For the text-containing cell, return its midpoint in (x, y) coordinate format. 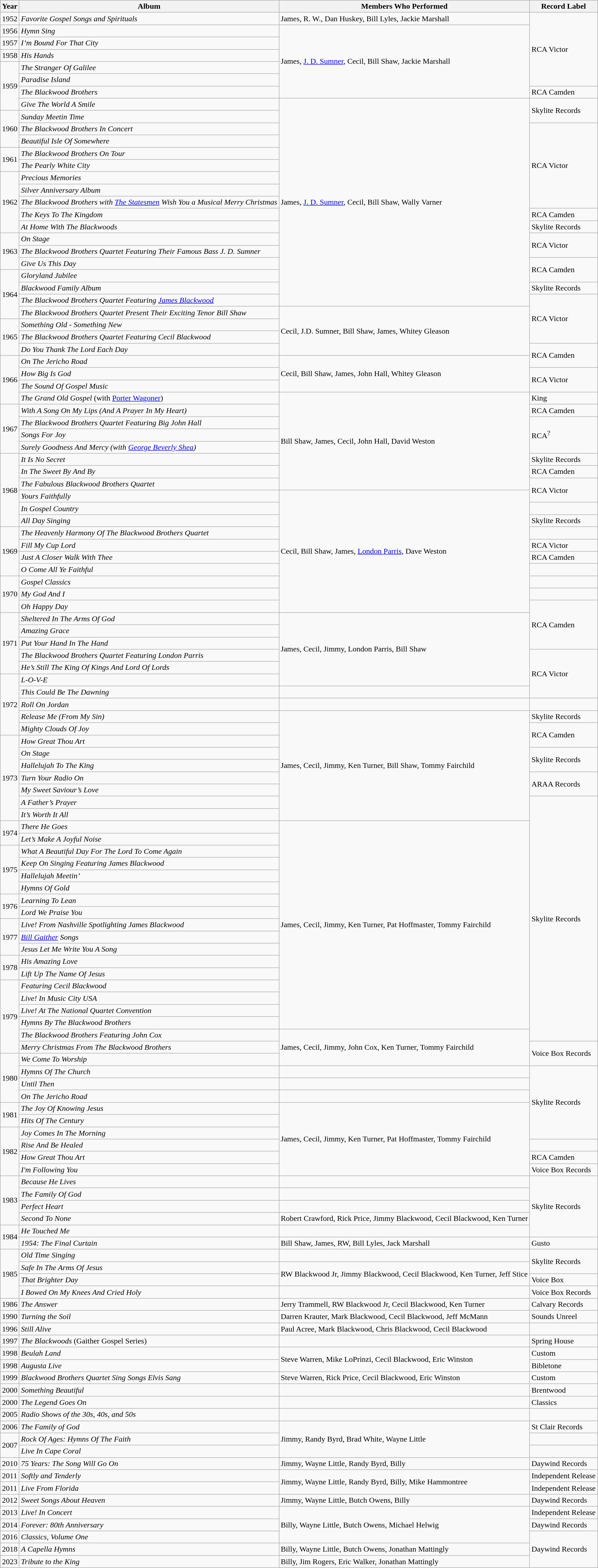
I'm Following You (149, 1170)
O Come All Ye Faithful (149, 570)
Give The World A Smile (149, 104)
Hits Of The Century (149, 1121)
Cecil, Bill Shaw, James, John Hall, Whitey Gleason (404, 374)
2014 (10, 1525)
Blackwood Family Album (149, 288)
The Family Of God (149, 1194)
His Hands (149, 55)
James, J. D. Sumner, Cecil, Bill Shaw, Wally Varner (404, 202)
Darren Krauter, Mark Blackwood, Cecil Blackwood, Jeff McMann (404, 1316)
Live From Florida (149, 1488)
The Blackwood Brothers with The Statesmen Wish You a Musical Merry Christmas (149, 202)
Rise And Be Healed (149, 1145)
Mighty Clouds Of Joy (149, 729)
In Gospel Country (149, 508)
1976 (10, 906)
2006 (10, 1427)
1997 (10, 1341)
There He Goes (149, 827)
Silver Anniversary Album (149, 190)
Keep On Singing Featuring James Blackwood (149, 863)
Precious Memories (149, 178)
Tribute to the King (149, 1562)
Live In Cape Coral (149, 1451)
Gospel Classics (149, 582)
The Joy Of Knowing Jesus (149, 1108)
He Touched Me (149, 1231)
Bill Shaw, James, RW, Bill Lyles, Jack Marshall (404, 1243)
1957 (10, 43)
1969 (10, 551)
Sheltered In The Arms Of God (149, 619)
Release Me (From My Sin) (149, 716)
1961 (10, 160)
1986 (10, 1304)
Something Beautiful (149, 1390)
Gloryland Jubilee (149, 276)
1952 (10, 19)
1964 (10, 294)
My God And I (149, 594)
1972 (10, 704)
James, J. D. Sumner, Cecil, Bill Shaw, Jackie Marshall (404, 61)
The Sound Of Gospel Music (149, 386)
Bibletone (564, 1366)
Give Us This Day (149, 263)
It Is No Secret (149, 459)
The Grand Old Gospel (with Porter Wagoner) (149, 398)
Rock Of Ages: Hymns Of The Faith (149, 1439)
1985 (10, 1274)
Yours Faithfully (149, 496)
2007 (10, 1445)
2016 (10, 1537)
2018 (10, 1549)
2012 (10, 1500)
James, Cecil, Jimmy, London Parris, Bill Shaw (404, 649)
James, R. W., Dan Huskey, Bill Lyles, Jackie Marshall (404, 19)
Hymn Sing (149, 31)
Surely Goodness And Mercy (with George Beverly Shea) (149, 447)
1970 (10, 594)
2010 (10, 1463)
Album (149, 6)
I’m Bound For That City (149, 43)
Merry Christmas From The Blackwood Brothers (149, 1047)
The Answer (149, 1304)
The Keys To The Kingdom (149, 215)
RCA? (564, 435)
1960 (10, 129)
The Blackwoods (Gaither Gospel Series) (149, 1341)
Hallelujah To The King (149, 766)
Beulah Land (149, 1353)
Hymns Of Gold (149, 888)
Second To None (149, 1219)
Classics (564, 1402)
Members Who Performed (404, 6)
The Blackwood Brothers Quartet Featuring Their Famous Bass J. D. Sumner (149, 251)
The Family of God (149, 1427)
1981 (10, 1114)
The Blackwood Brothers Quartet Featuring Cecil Blackwood (149, 337)
Jesus Let Me Write You A Song (149, 949)
1962 (10, 202)
Featuring Cecil Blackwood (149, 986)
The Blackwood Brothers Quartet Featuring Big John Hall (149, 423)
Lift Up The Name Of Jesus (149, 974)
King (564, 398)
Brentwood (564, 1390)
Bill Shaw, James, Cecil, John Hall, David Weston (404, 441)
A Father’s Prayer (149, 802)
Voice Box (564, 1280)
Hallelujah Meetin’ (149, 876)
Billy, Jim Rogers, Eric Walker, Jonathan Mattingly (404, 1562)
1984 (10, 1237)
The Blackwood Brothers Featuring John Cox (149, 1035)
Steve Warren, Rick Price, Cecil Blackwood, Eric Winston (404, 1378)
Year (10, 6)
1956 (10, 31)
I Bowed On My Knees And Cried Holy (149, 1292)
1973 (10, 778)
We Come To Worship (149, 1059)
Record Label (564, 6)
1996 (10, 1329)
1979 (10, 1017)
The Blackwood Brothers In Concert (149, 129)
It’s Worth It All (149, 815)
What A Beautiful Day For The Lord To Come Again (149, 851)
The Fabulous Blackwood Brothers Quartet (149, 484)
Amazing Grace (149, 631)
Jimmy, Randy Byrd, Brad White, Wayne Little (404, 1439)
Hymns By The Blackwood Brothers (149, 1023)
Jerry Trammell, RW Blackwood Jr, Cecil Blackwood, Ken Turner (404, 1304)
Paul Acree, Mark Blackwood, Chris Blackwood, Cecil Blackwood (404, 1329)
Let’s Make A Joyful Noise (149, 839)
1990 (10, 1316)
Softly and Tenderly (149, 1476)
The Heavenly Harmony Of The Blackwood Brothers Quartet (149, 533)
Steve Warren, Mike LoPrinzi, Cecil Blackwood, Eric Winston (404, 1360)
1983 (10, 1200)
Forever: 80th Anniversary (149, 1525)
Cecil, Bill Shaw, James, London Parris, Dave Weston (404, 551)
Jimmy, Wayne Little, Randy Byrd, Billy (404, 1463)
Turning the Soil (149, 1316)
Paradise Island (149, 80)
Spring House (564, 1341)
1965 (10, 337)
Just A Closer Walk With Thee (149, 558)
Old Time Singing (149, 1255)
ARAA Records (564, 784)
Sunday Meetin Time (149, 116)
1978 (10, 968)
1966 (10, 380)
1958 (10, 55)
This Could Be The Dawning (149, 692)
Sounds Unreel (564, 1316)
Augusta Live (149, 1366)
Joy Comes In The Morning (149, 1133)
In The Sweet By And By (149, 472)
2005 (10, 1415)
1967 (10, 429)
Oh Happy Day (149, 606)
1971 (10, 643)
At Home With The Blackwoods (149, 227)
Live! In Concert (149, 1512)
With A Song On My Lips (And A Prayer In My Heart) (149, 410)
The Blackwood Brothers Quartet Featuring James Blackwood (149, 300)
Do You Thank The Lord Each Day (149, 349)
Lord We Praise You (149, 912)
Cecil, J.D. Sumner, Bill Shaw, James, Whitey Gleason (404, 331)
Bill Gaither Songs (149, 937)
Live! At The National Quartet Convention (149, 1010)
The Blackwood Brothers Quartet Featuring London Parris (149, 655)
Calvary Records (564, 1304)
Gusto (564, 1243)
Still Alive (149, 1329)
1999 (10, 1378)
1977 (10, 937)
Songs For Joy (149, 435)
The Legend Goes On (149, 1402)
Roll On Jordan (149, 704)
All Day Singing (149, 521)
Live! In Music City USA (149, 998)
The Pearly White City (149, 166)
The Blackwood Brothers (149, 92)
Turn Your Radio On (149, 778)
Hymns Of The Church (149, 1072)
1982 (10, 1151)
The Stranger Of Galilee (149, 68)
Classics, Volume One (149, 1537)
75 Years: The Song Will Go On (149, 1463)
Because He Lives (149, 1182)
Beautiful Isle Of Somewhere (149, 141)
Robert Crawford, Rick Price, Jimmy Blackwood, Cecil Blackwood, Ken Turner (404, 1219)
1980 (10, 1078)
2023 (10, 1562)
James, Cecil, Jimmy, John Cox, Ken Turner, Tommy Fairchild (404, 1047)
My Sweet Saviour’s Love (149, 790)
Blackwood Brothers Quartet Sing Songs Elvis Sang (149, 1378)
1974 (10, 833)
1968 (10, 490)
Favorite Gospel Songs and Spirituals (149, 19)
He’s Still The King Of Kings And Lord Of Lords (149, 668)
Billy, Wayne Little, Butch Owens, Jonathan Mattingly (404, 1549)
The Blackwood Brothers Quartet Present Their Exciting Tenor Bill Shaw (149, 312)
Learning To Lean (149, 900)
L-O-V-E (149, 680)
1963 (10, 251)
Live! From Nashville Spotlighting James Blackwood (149, 925)
Sweet Songs About Heaven (149, 1500)
Jimmy, Wayne Little, Butch Owens, Billy (404, 1500)
Billy, Wayne Little, Butch Owens, Michael Helwig (404, 1525)
How Big Is God (149, 374)
1959 (10, 86)
The Blackwood Brothers On Tour (149, 153)
Radio Shows of the 30s, 40s, and 50s (149, 1415)
Safe In The Arms Of Jesus (149, 1268)
A Capella Hymns (149, 1549)
Put Your Hand In The Hand (149, 643)
Until Then (149, 1084)
RW Blackwood Jr, Jimmy Blackwood, Cecil Blackwood, Ken Turner, Jeff Stice (404, 1274)
His Amazing Love (149, 962)
St Clair Records (564, 1427)
James, Cecil, Jimmy, Ken Turner, Bill Shaw, Tommy Fairchild (404, 766)
1975 (10, 870)
Something Old - Something New (149, 325)
2013 (10, 1512)
1954: The Final Curtain (149, 1243)
Fill My Cup Lord (149, 545)
That Brighter Day (149, 1280)
Jimmy, Wayne Little, Randy Byrd, Billy, Mike Hammontree (404, 1482)
Perfect Heart (149, 1206)
